Determine the [X, Y] coordinate at the center of the cell enclosing the given text.  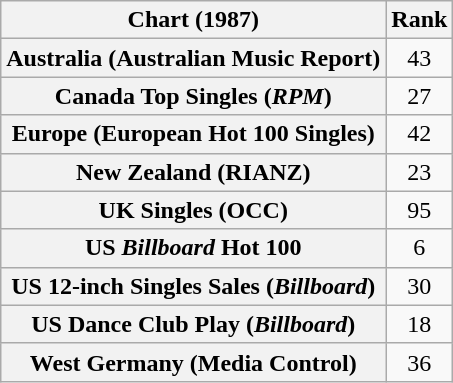
Rank [420, 20]
42 [420, 134]
43 [420, 58]
Chart (1987) [194, 20]
36 [420, 362]
18 [420, 324]
US Billboard Hot 100 [194, 248]
Australia (Australian Music Report) [194, 58]
US 12-inch Singles Sales (Billboard) [194, 286]
US Dance Club Play (Billboard) [194, 324]
Europe (European Hot 100 Singles) [194, 134]
Canada Top Singles (RPM) [194, 96]
UK Singles (OCC) [194, 210]
6 [420, 248]
West Germany (Media Control) [194, 362]
23 [420, 172]
30 [420, 286]
95 [420, 210]
27 [420, 96]
New Zealand (RIANZ) [194, 172]
